For the text-containing cell, return its midpoint in [X, Y] coordinate format. 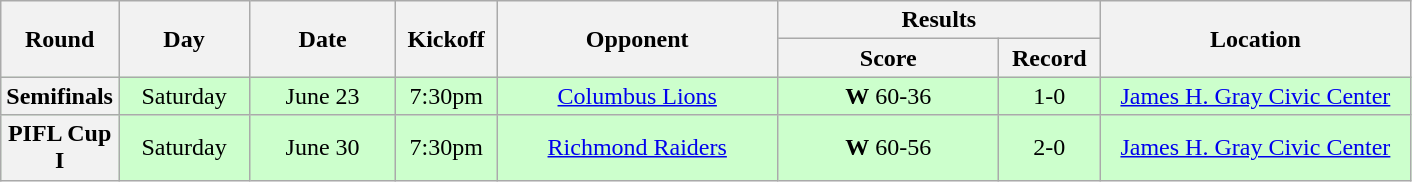
Kickoff [446, 39]
Round [60, 39]
Location [1256, 39]
Record [1050, 58]
1-0 [1050, 96]
June 23 [323, 96]
Semifinals [60, 96]
W 60-36 [888, 96]
2-0 [1050, 148]
Richmond Raiders [638, 148]
Date [323, 39]
Results [939, 20]
June 30 [323, 148]
W 60-56 [888, 148]
Opponent [638, 39]
Columbus Lions [638, 96]
Day [184, 39]
PIFL Cup I [60, 148]
Score [888, 58]
